Provide the [x, y] coordinate of the cell's center where the given text is located.  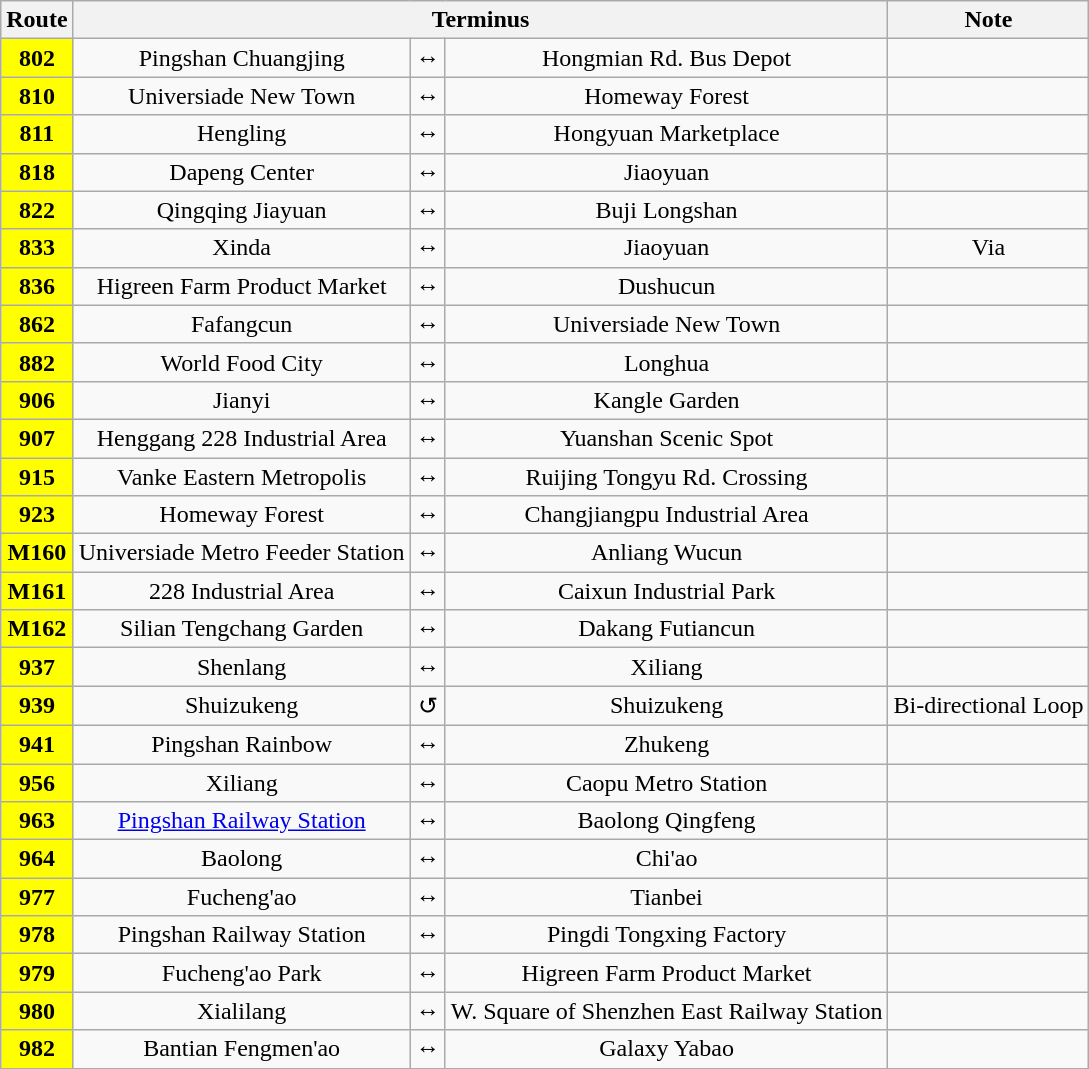
Chi'ao [666, 859]
Qingqing Jiayuan [242, 210]
Galaxy Yabao [666, 1049]
937 [37, 667]
Buji Longshan [666, 210]
Caopu Metro Station [666, 783]
939 [37, 706]
↺ [428, 706]
Hongyuan Marketplace [666, 134]
Fucheng'ao Park [242, 973]
Dakang Futiancun [666, 629]
Yuanshan Scenic Spot [666, 438]
Pingshan Rainbow [242, 744]
818 [37, 172]
Tianbei [666, 897]
982 [37, 1049]
Via [988, 248]
963 [37, 821]
Pingdi Tongxing Factory [666, 935]
Pingshan Chuangjing [242, 58]
Xialilang [242, 1011]
Changjiangpu Industrial Area [666, 515]
Jianyi [242, 400]
979 [37, 973]
Dapeng Center [242, 172]
M160 [37, 553]
915 [37, 477]
Anliang Wucun [666, 553]
882 [37, 362]
Ruijing Tongyu Rd. Crossing [666, 477]
833 [37, 248]
956 [37, 783]
Vanke Eastern Metropolis [242, 477]
Zhukeng [666, 744]
Henggang 228 Industrial Area [242, 438]
Hongmian Rd. Bus Depot [666, 58]
World Food City [242, 362]
Fucheng'ao [242, 897]
228 Industrial Area [242, 591]
907 [37, 438]
Bi-directional Loop [988, 706]
M161 [37, 591]
811 [37, 134]
Route [37, 20]
980 [37, 1011]
Silian Tengchang Garden [242, 629]
810 [37, 96]
978 [37, 935]
906 [37, 400]
Caixun Industrial Park [666, 591]
964 [37, 859]
Baolong Qingfeng [666, 821]
Note [988, 20]
941 [37, 744]
Terminus [480, 20]
Baolong [242, 859]
977 [37, 897]
Xinda [242, 248]
Dushucun [666, 286]
M162 [37, 629]
923 [37, 515]
Longhua [666, 362]
W. Square of Shenzhen East Railway Station [666, 1011]
Kangle Garden [666, 400]
Fafangcun [242, 324]
822 [37, 210]
Shenlang [242, 667]
Universiade Metro Feeder Station [242, 553]
862 [37, 324]
836 [37, 286]
Hengling [242, 134]
Bantian Fengmen'ao [242, 1049]
802 [37, 58]
